Extract the (X, Y) coordinate from the center of the cell holding the provided text.  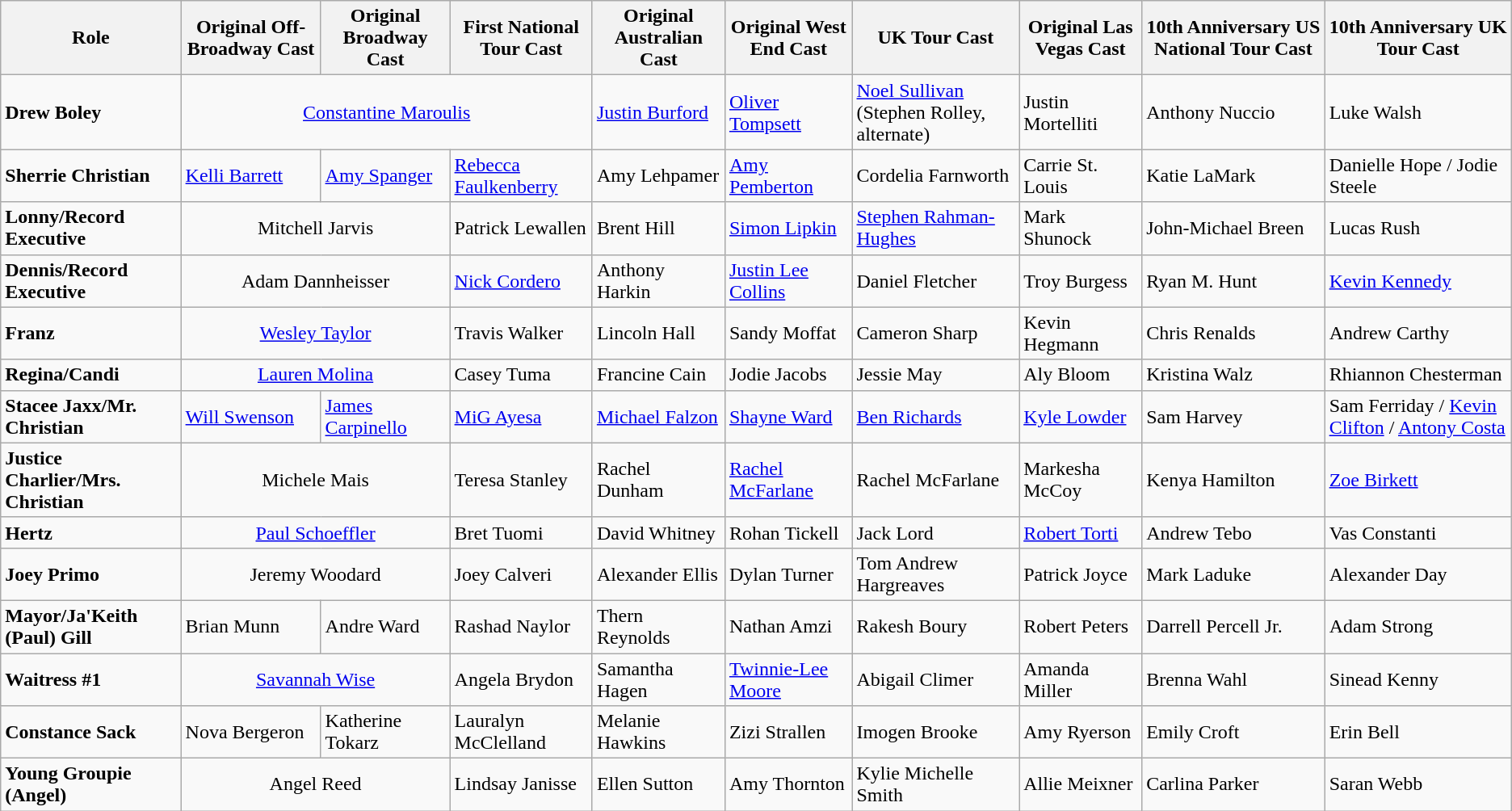
Sam Ferriday / Kevin Clifton / Antony Costa (1418, 417)
Original Broadway Cast (385, 38)
Angela Brydon (521, 679)
Regina/Candi (90, 375)
Will Swenson (250, 417)
Tom Andrew Hargreaves (935, 574)
Rohan Tickell (788, 532)
Amy Pemberton (788, 176)
Original Las Vegas Cast (1081, 38)
Amy Lehpamer (658, 176)
Constance Sack (90, 732)
Jeremy Woodard (315, 574)
Hertz (90, 532)
Rachel Dunham (658, 480)
Andre Ward (385, 627)
Anthony Nuccio (1233, 112)
Amy Thornton (788, 785)
Kevin Hegmann (1081, 333)
Justin Burford (658, 112)
Joey Primo (90, 574)
Emily Croft (1233, 732)
Mark Laduke (1233, 574)
Andrew Carthy (1418, 333)
Ellen Sutton (658, 785)
10th Anniversary US National Tour Cast (1233, 38)
Adam Strong (1418, 627)
Drew Boley (90, 112)
Role (90, 38)
Oliver Tompsett (788, 112)
Original Off-Broadway Cast (250, 38)
Danielle Hope / Jodie Steele (1418, 176)
10th Anniversary UK Tour Cast (1418, 38)
Markesha McCoy (1081, 480)
Justin Lee Collins (788, 281)
Original Australian Cast (658, 38)
Brent Hill (658, 228)
Nick Cordero (521, 281)
Erin Bell (1418, 732)
Zoe Birkett (1418, 480)
Noel Sullivan (Stephen Rolley, alternate) (935, 112)
Rashad Naylor (521, 627)
Brian Munn (250, 627)
Franz (90, 333)
Dennis/Record Executive (90, 281)
Waitress #1 (90, 679)
Alexander Ellis (658, 574)
Nova Bergeron (250, 732)
Andrew Tebo (1233, 532)
Bret Tuomi (521, 532)
Young Groupie (Angel) (90, 785)
Saran Webb (1418, 785)
Anthony Harkin (658, 281)
Angel Reed (315, 785)
MiG Ayesa (521, 417)
Kevin Kennedy (1418, 281)
Twinnie-Lee Moore (788, 679)
Nathan Amzi (788, 627)
Lonny/Record Executive (90, 228)
Kristina Walz (1233, 375)
Lauralyn McClelland (521, 732)
Lucas Rush (1418, 228)
Justice Charlier/Mrs. Christian (90, 480)
Lindsay Janisse (521, 785)
Sam Harvey (1233, 417)
Katie LaMark (1233, 176)
Rhiannon Chesterman (1418, 375)
Troy Burgess (1081, 281)
Sinead Kenny (1418, 679)
Chris Renalds (1233, 333)
Wesley Taylor (315, 333)
Lincoln Hall (658, 333)
Kyle Lowder (1081, 417)
Ryan M. Hunt (1233, 281)
Jessie May (935, 375)
Imogen Brooke (935, 732)
Vas Constanti (1418, 532)
Jack Lord (935, 532)
Amy Ryerson (1081, 732)
Robert Peters (1081, 627)
Constantine Maroulis (386, 112)
Casey Tuma (521, 375)
Travis Walker (521, 333)
Ben Richards (935, 417)
Savannah Wise (315, 679)
Carrie St. Louis (1081, 176)
Melanie Hawkins (658, 732)
Sherrie Christian (90, 176)
Mayor/Ja'Keith (Paul) Gill (90, 627)
Michele Mais (315, 480)
Paul Schoeffler (315, 532)
Katherine Tokarz (385, 732)
Jodie Jacobs (788, 375)
Robert Torti (1081, 532)
Abigail Climer (935, 679)
Justin Mortelliti (1081, 112)
Sandy Moffat (788, 333)
Cameron Sharp (935, 333)
Stephen Rahman-Hughes (935, 228)
Simon Lipkin (788, 228)
UK Tour Cast (935, 38)
Daniel Fletcher (935, 281)
Carlina Parker (1233, 785)
Francine Cain (658, 375)
Joey Calveri (521, 574)
Michael Falzon (658, 417)
Adam Dannheisser (315, 281)
Allie Meixner (1081, 785)
Cordelia Farnworth (935, 176)
Dylan Turner (788, 574)
Zizi Strallen (788, 732)
David Whitney (658, 532)
Amy Spanger (385, 176)
Lauren Molina (315, 375)
Rebecca Faulkenberry (521, 176)
Kylie Michelle Smith (935, 785)
Stacee Jaxx/Mr. Christian (90, 417)
Shayne Ward (788, 417)
Alexander Day (1418, 574)
John-Michael Breen (1233, 228)
Amanda Miller (1081, 679)
Mitchell Jarvis (315, 228)
James Carpinello (385, 417)
Mark Shunock (1081, 228)
First National Tour Cast (521, 38)
Samantha Hagen (658, 679)
Rakesh Boury (935, 627)
Patrick Lewallen (521, 228)
Darrell Percell Jr. (1233, 627)
Brenna Wahl (1233, 679)
Original West End Cast (788, 38)
Patrick Joyce (1081, 574)
Aly Bloom (1081, 375)
Kelli Barrett (250, 176)
Thern Reynolds (658, 627)
Kenya Hamilton (1233, 480)
Luke Walsh (1418, 112)
Teresa Stanley (521, 480)
